Locate the cell with the specified text and output its [x, y] center coordinate. 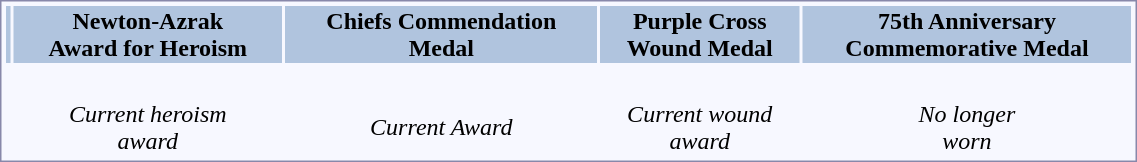
Current Award [442, 114]
Newton-Azrak Award for Heroism [148, 34]
Current heroism award [148, 114]
Chiefs Commendation Medal [442, 34]
75th Anniversary Commemorative Medal [966, 34]
Purple Cross Wound Medal [700, 34]
No longerworn [966, 114]
Current wound award [700, 114]
